From the cell containing the given text, extract its center point as (X, Y) coordinate. 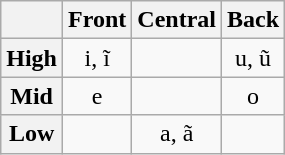
u, ũ (254, 58)
Mid (32, 96)
i, ĩ (98, 58)
Central (177, 20)
e (98, 96)
o (254, 96)
High (32, 58)
Front (98, 20)
a, ã (177, 134)
Low (32, 134)
Back (254, 20)
